Determine the [X, Y] coordinate at the center of the cell enclosing the given text.  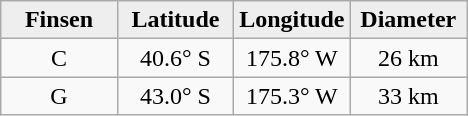
Finsen [59, 20]
Longitude [292, 20]
C [59, 58]
G [59, 96]
26 km [408, 58]
175.3° W [292, 96]
175.8° W [292, 58]
Latitude [175, 20]
33 km [408, 96]
43.0° S [175, 96]
Diameter [408, 20]
40.6° S [175, 58]
